Extract the [X, Y] coordinate from the center of the cell holding the provided text.  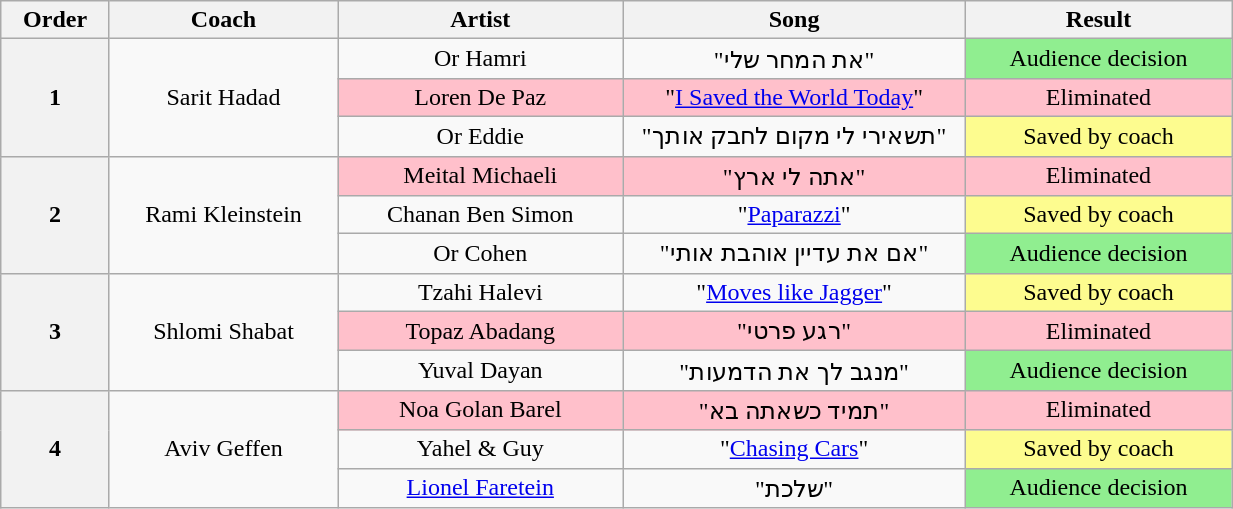
1 [56, 98]
Chanan Ben Simon [480, 215]
Shlomi Shabat [223, 332]
Topaz Abadang [480, 331]
Noa Golan Barel [480, 410]
"את המחר שלי" [794, 59]
4 [56, 448]
"רגע פרטי" [794, 331]
Order [56, 20]
Or Cohen [480, 254]
3 [56, 332]
"אם את עדיין אוהבת אותי" [794, 254]
Rami Kleinstein [223, 214]
Tzahi Halevi [480, 292]
"אתה לי ארץ" [794, 176]
Result [1098, 20]
Yahel & Guy [480, 449]
Or Hamri [480, 59]
Coach [223, 20]
"Paparazzi" [794, 215]
Or Eddie [480, 136]
"תשאירי לי מקום לחבק אותך" [794, 136]
Aviv Geffen [223, 448]
"Chasing Cars" [794, 449]
Yuval Dayan [480, 371]
Song [794, 20]
Meital Michaeli [480, 176]
Loren De Paz [480, 97]
"Moves like Jagger" [794, 292]
"שלכת" [794, 488]
Sarit Hadad [223, 98]
2 [56, 214]
"תמיד כשאתה בא" [794, 410]
Lionel Faretein [480, 488]
"מנגב לך את הדמעות" [794, 371]
Artist [480, 20]
"I Saved the World Today" [794, 97]
